Provide the [X, Y] coordinate of the cell's center where the given text is located.  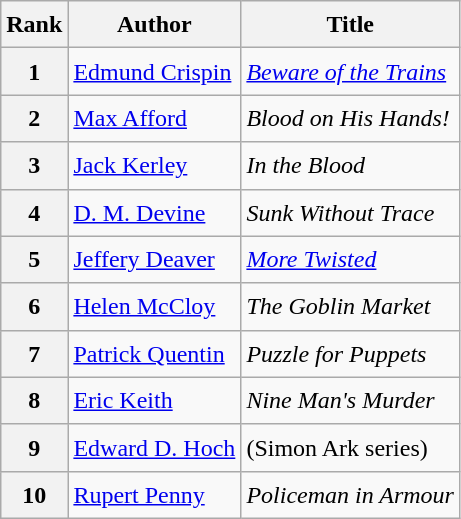
Helen McCloy [154, 306]
Puzzle for Puppets [350, 354]
8 [34, 400]
1 [34, 72]
D. M. Devine [154, 212]
Edmund Crispin [154, 72]
4 [34, 212]
(Simon Ark series) [350, 448]
Rank [34, 24]
5 [34, 260]
2 [34, 118]
More Twisted [350, 260]
The Goblin Market [350, 306]
Max Afford [154, 118]
Rupert Penny [154, 494]
Policeman in Armour [350, 494]
Blood on His Hands! [350, 118]
Eric Keith [154, 400]
Jeffery Deaver [154, 260]
Nine Man's Murder [350, 400]
Patrick Quentin [154, 354]
6 [34, 306]
In the Blood [350, 166]
7 [34, 354]
Beware of the Trains [350, 72]
Jack Kerley [154, 166]
9 [34, 448]
Edward D. Hoch [154, 448]
3 [34, 166]
Sunk Without Trace [350, 212]
10 [34, 494]
Title [350, 24]
Author [154, 24]
